Determine the [X, Y] coordinate at the center of the cell enclosing the given text.  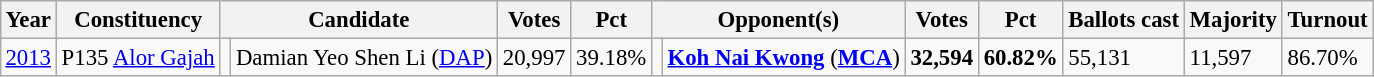
32,594 [942, 57]
P135 Alor Gajah [138, 57]
86.70% [1328, 57]
Majority [1233, 20]
39.18% [612, 57]
Damian Yeo Shen Li (DAP) [364, 57]
Koh Nai Kwong (MCA) [784, 57]
Turnout [1328, 20]
Year [28, 20]
Ballots cast [1124, 20]
11,597 [1233, 57]
Constituency [138, 20]
55,131 [1124, 57]
20,997 [534, 57]
Opponent(s) [778, 20]
2013 [28, 57]
60.82% [1020, 57]
Candidate [359, 20]
